Pinpoint the cell where the given text exists, returning its (X, Y) midpoint coordinate. 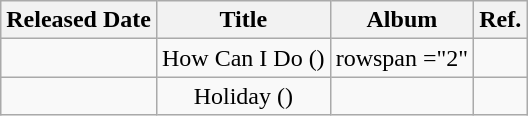
Released Date (79, 20)
Holiday () (243, 96)
Title (243, 20)
Ref. (500, 20)
Album (402, 20)
rowspan ="2" (402, 58)
How Can I Do () (243, 58)
